Return [X, Y] of the center of cell containing provided text 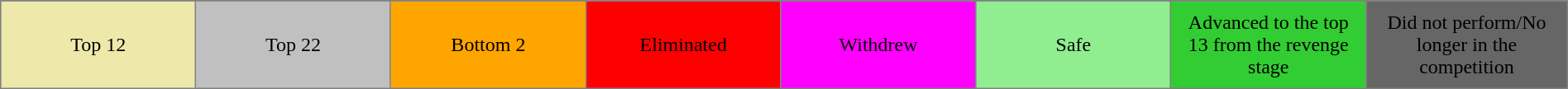
Safe [1073, 44]
Withdrew [878, 44]
Bottom 2 [488, 44]
Top 22 [294, 44]
Top 12 [98, 44]
Eliminated [683, 44]
Advanced to the top 13 from the revenge stage [1269, 44]
Did not perform/No longer in the competition [1467, 44]
